Find where the given text appears and provide that cell's center as (x, y) coordinate. 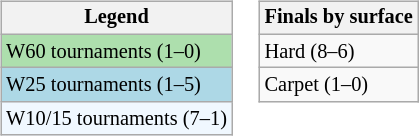
W60 tournaments (1–0) (116, 51)
W10/15 tournaments (7–1) (116, 119)
W25 tournaments (1–5) (116, 85)
Legend (116, 18)
Finals by surface (339, 18)
Carpet (1–0) (339, 85)
Hard (8–6) (339, 51)
